Find where the given text appears and provide that cell's center as [X, Y] coordinate. 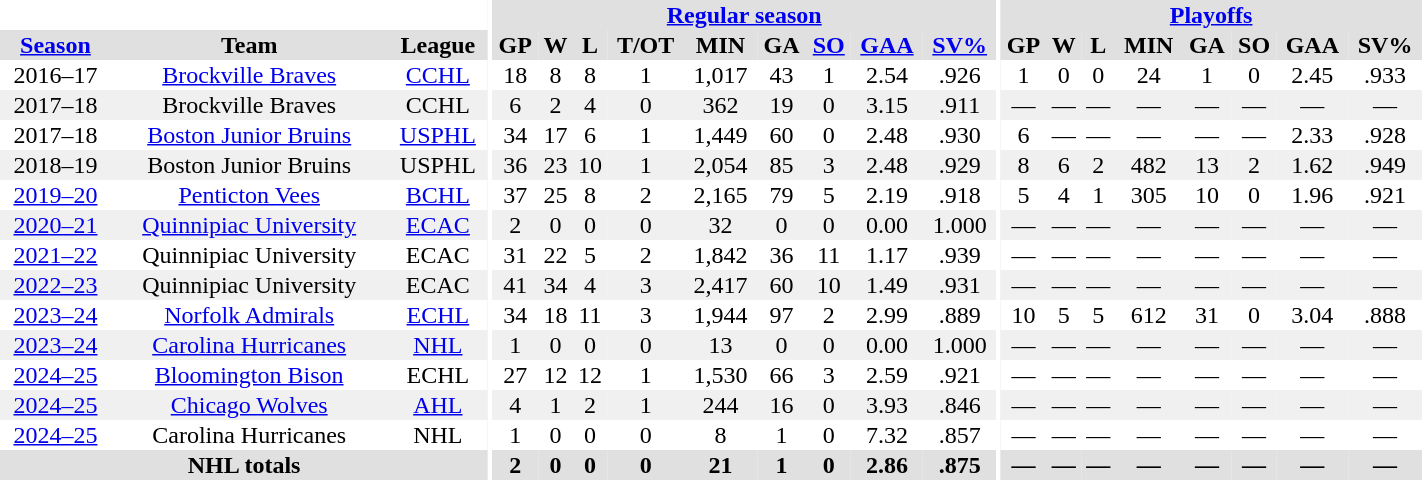
305 [1148, 195]
2.45 [1312, 75]
27 [515, 375]
24 [1148, 75]
AHL [438, 405]
362 [720, 105]
7.32 [887, 435]
1,842 [720, 255]
1,944 [720, 315]
BCHL [438, 195]
Team [250, 45]
Norfolk Admirals [250, 315]
2,054 [720, 165]
2.86 [887, 465]
League [438, 45]
1,017 [720, 75]
2,417 [720, 285]
2.19 [887, 195]
1.17 [887, 255]
66 [782, 375]
.846 [960, 405]
.875 [960, 465]
2021–22 [56, 255]
1.49 [887, 285]
Season [56, 45]
.949 [1385, 165]
1,449 [720, 135]
T/OT [646, 45]
.939 [960, 255]
2022–23 [56, 285]
2016–17 [56, 75]
25 [555, 195]
2.33 [1312, 135]
3.93 [887, 405]
1.62 [1312, 165]
37 [515, 195]
41 [515, 285]
Regular season [744, 15]
3.04 [1312, 315]
17 [555, 135]
21 [720, 465]
.929 [960, 165]
.931 [960, 285]
16 [782, 405]
97 [782, 315]
.888 [1385, 315]
482 [1148, 165]
Chicago Wolves [250, 405]
.928 [1385, 135]
Playoffs [1211, 15]
22 [555, 255]
2018–19 [56, 165]
2020–21 [56, 225]
2.54 [887, 75]
19 [782, 105]
.889 [960, 315]
79 [782, 195]
43 [782, 75]
2.59 [887, 375]
1,530 [720, 375]
2,165 [720, 195]
244 [720, 405]
.930 [960, 135]
23 [555, 165]
.918 [960, 195]
2.99 [887, 315]
1.96 [1312, 195]
.857 [960, 435]
Penticton Vees [250, 195]
85 [782, 165]
3.15 [887, 105]
Bloomington Bison [250, 375]
32 [720, 225]
.911 [960, 105]
2019–20 [56, 195]
.933 [1385, 75]
.926 [960, 75]
NHL totals [244, 465]
612 [1148, 315]
